Extract the (X, Y) coordinate from the center of the cell holding the provided text.  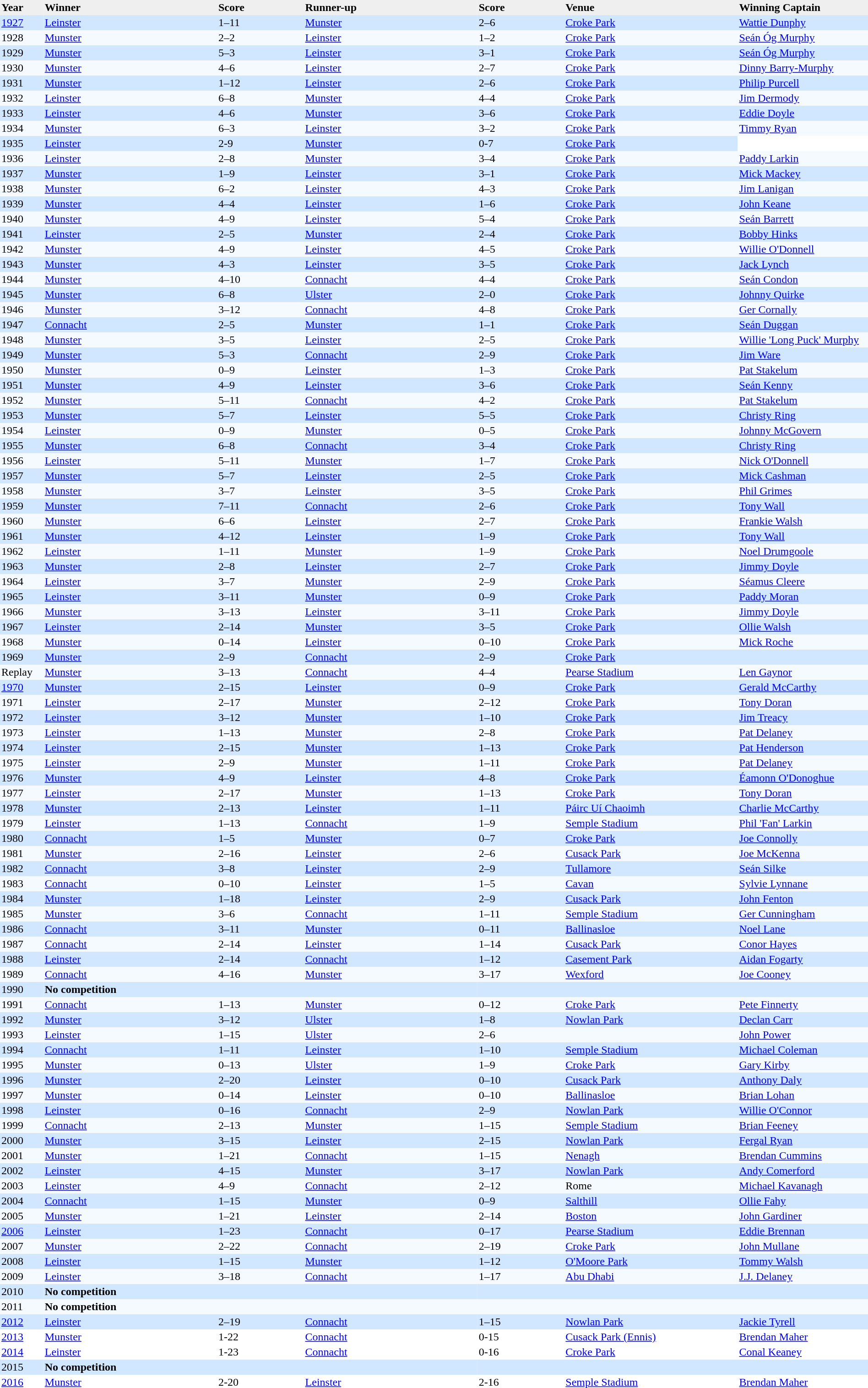
Brendan Cummins (803, 1155)
Brian Lohan (803, 1095)
2006 (22, 1231)
Éamonn O'Donoghue (803, 778)
2007 (22, 1246)
1965 (22, 597)
1941 (22, 234)
2004 (22, 1201)
Wexford (651, 974)
2–16 (260, 853)
1937 (22, 174)
1992 (22, 1020)
Noel Lane (803, 929)
2–4 (521, 234)
1–3 (521, 370)
1958 (22, 491)
Ger Cornally (803, 309)
Runner-up (391, 7)
1980 (22, 839)
1982 (22, 869)
2008 (22, 1262)
Joe Cooney (803, 974)
Pete Finnerty (803, 1004)
1967 (22, 627)
1930 (22, 68)
6–3 (260, 128)
Bobby Hinks (803, 234)
Len Gaynor (803, 672)
1939 (22, 204)
1-22 (260, 1337)
Charlie McCarthy (803, 808)
Year (22, 7)
Eddie Doyle (803, 114)
0–16 (260, 1111)
1961 (22, 537)
Jim Dermody (803, 98)
Mick Roche (803, 642)
1933 (22, 114)
1993 (22, 1035)
4–16 (260, 974)
1944 (22, 279)
Aidan Fogarty (803, 960)
2-9 (260, 144)
1–18 (260, 899)
1968 (22, 642)
1966 (22, 612)
John Fenton (803, 899)
1–1 (521, 325)
1–17 (521, 1276)
Nenagh (651, 1155)
Declan Carr (803, 1020)
Brendan Maher (803, 1337)
2013 (22, 1337)
1978 (22, 808)
3–2 (521, 128)
John Power (803, 1035)
5–5 (521, 416)
1955 (22, 446)
1977 (22, 793)
Michael Coleman (803, 1050)
Philip Purcell (803, 83)
2012 (22, 1322)
Wattie Dunphy (803, 23)
Jim Lanigan (803, 189)
Paddy Moran (803, 597)
1936 (22, 158)
1–23 (260, 1231)
2–22 (260, 1246)
1985 (22, 914)
2009 (22, 1276)
1943 (22, 265)
Phil Grimes (803, 491)
Páirc Uí Chaoimh (651, 808)
1973 (22, 732)
Seán Kenny (803, 385)
1–8 (521, 1020)
1940 (22, 219)
1999 (22, 1125)
Ger Cunningham (803, 914)
1938 (22, 189)
0–11 (521, 929)
1972 (22, 718)
5–4 (521, 219)
Fergal Ryan (803, 1141)
Phil 'Fan' Larkin (803, 823)
1929 (22, 53)
1957 (22, 476)
1–6 (521, 204)
John Gardiner (803, 1216)
Joe McKenna (803, 853)
Gerald McCarthy (803, 688)
1987 (22, 944)
Abu Dhabi (651, 1276)
2000 (22, 1141)
0–7 (521, 839)
J.J. Delaney (803, 1276)
Michael Kavanagh (803, 1186)
O'Moore Park (651, 1262)
1979 (22, 823)
Mick Cashman (803, 476)
1952 (22, 400)
1–7 (521, 461)
Johnny Quirke (803, 295)
Johnny McGovern (803, 430)
Seán Barrett (803, 219)
Seán Duggan (803, 325)
Paddy Larkin (803, 158)
1976 (22, 778)
1956 (22, 461)
Willie 'Long Puck' Murphy (803, 340)
1975 (22, 763)
1974 (22, 748)
2002 (22, 1171)
Anthony Daly (803, 1080)
0-16 (521, 1352)
1–14 (521, 944)
Replay (22, 672)
0–5 (521, 430)
1947 (22, 325)
1990 (22, 990)
1988 (22, 960)
1969 (22, 657)
1948 (22, 340)
3–15 (260, 1141)
Ollie Fahy (803, 1201)
Noel Drumgoole (803, 551)
3–18 (260, 1276)
Brian Feeney (803, 1125)
0-7 (521, 144)
1951 (22, 385)
Conor Hayes (803, 944)
Dinny Barry-Murphy (803, 68)
2–0 (521, 295)
1960 (22, 521)
Tommy Walsh (803, 1262)
2010 (22, 1292)
2–20 (260, 1080)
Pat Henderson (803, 748)
1932 (22, 98)
Seán Silke (803, 869)
Willie O'Connor (803, 1111)
2005 (22, 1216)
1945 (22, 295)
1935 (22, 144)
1–2 (521, 38)
1970 (22, 688)
4–10 (260, 279)
1963 (22, 567)
7–11 (260, 506)
Eddie Brennan (803, 1231)
1928 (22, 38)
Jim Treacy (803, 718)
Venue (651, 7)
1953 (22, 416)
Salthill (651, 1201)
Séamus Cleere (803, 581)
1934 (22, 128)
4–15 (260, 1171)
4–12 (260, 537)
John Mullane (803, 1246)
3–8 (260, 869)
Tullamore (651, 869)
1986 (22, 929)
Rome (651, 1186)
2014 (22, 1352)
2–2 (260, 38)
0–17 (521, 1231)
1997 (22, 1095)
Sylvie Lynnane (803, 884)
Andy Comerford (803, 1171)
Cavan (651, 884)
2011 (22, 1307)
6–2 (260, 189)
0–13 (260, 1065)
Cusack Park (Ennis) (651, 1337)
John Keane (803, 204)
Ollie Walsh (803, 627)
2015 (22, 1367)
4–2 (521, 400)
1994 (22, 1050)
Nick O'Donnell (803, 461)
1989 (22, 974)
Jim Ware (803, 355)
Winning Captain (803, 7)
Boston (651, 1216)
1983 (22, 884)
1964 (22, 581)
0–12 (521, 1004)
1962 (22, 551)
1991 (22, 1004)
Casement Park (651, 960)
Timmy Ryan (803, 128)
Winner (130, 7)
Gary Kirby (803, 1065)
Jack Lynch (803, 265)
2001 (22, 1155)
4–5 (521, 249)
1946 (22, 309)
Seán Condon (803, 279)
Willie O'Donnell (803, 249)
1954 (22, 430)
1998 (22, 1111)
1949 (22, 355)
1971 (22, 702)
Mick Mackey (803, 174)
Jackie Tyrell (803, 1322)
2003 (22, 1186)
0-15 (521, 1337)
1950 (22, 370)
6–6 (260, 521)
1996 (22, 1080)
1931 (22, 83)
1-23 (260, 1352)
1927 (22, 23)
Joe Connolly (803, 839)
1981 (22, 853)
1942 (22, 249)
1959 (22, 506)
Frankie Walsh (803, 521)
1995 (22, 1065)
Conal Keaney (803, 1352)
1984 (22, 899)
